Search for the cell housing the specified text and yield its (X, Y) center coordinate. 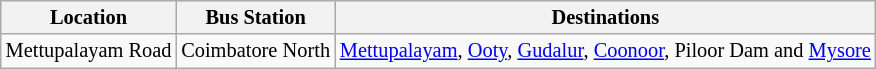
Coimbatore North (256, 51)
Mettupalayam, Ooty, Gudalur, Coonoor, Piloor Dam and Mysore (606, 51)
Location (89, 17)
Mettupalayam Road (89, 51)
Bus Station (256, 17)
Destinations (606, 17)
